Search for the cell housing the specified text and yield its [x, y] center coordinate. 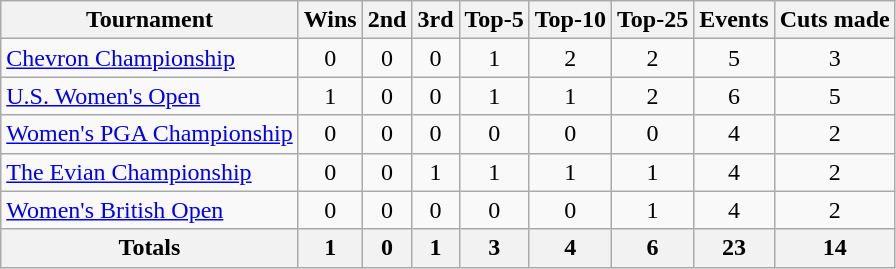
3rd [436, 20]
2nd [387, 20]
23 [734, 248]
Events [734, 20]
14 [834, 248]
Cuts made [834, 20]
The Evian Championship [150, 172]
Tournament [150, 20]
Top-5 [494, 20]
Wins [330, 20]
U.S. Women's Open [150, 96]
Top-25 [652, 20]
Totals [150, 248]
Women's PGA Championship [150, 134]
Chevron Championship [150, 58]
Top-10 [570, 20]
Women's British Open [150, 210]
